Detect which cell encompasses the target text, then output its [x, y] center coordinate. 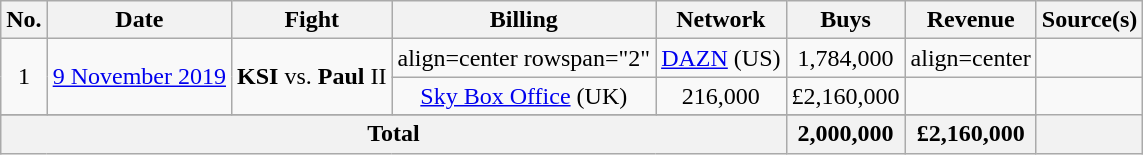
Source(s) [1090, 20]
Sky Box Office (UK) [524, 96]
Date [139, 20]
216,000 [721, 96]
Billing [524, 20]
Network [721, 20]
DAZN (US) [721, 58]
align=center [970, 58]
No. [24, 20]
align=center rowspan="2" [524, 58]
KSI vs. Paul II [312, 77]
1,784,000 [846, 58]
Buys [846, 20]
2,000,000 [846, 134]
9 November 2019 [139, 77]
Revenue [970, 20]
Total [394, 134]
Fight [312, 20]
1 [24, 77]
